Pinpoint the cell where the given text exists, returning its (x, y) midpoint coordinate. 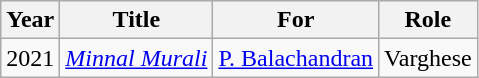
Year (30, 20)
For (296, 20)
Minnal Murali (136, 58)
P. Balachandran (296, 58)
Title (136, 20)
2021 (30, 58)
Role (428, 20)
Varghese (428, 58)
